Detect which cell encompasses the target text, then output its [x, y] center coordinate. 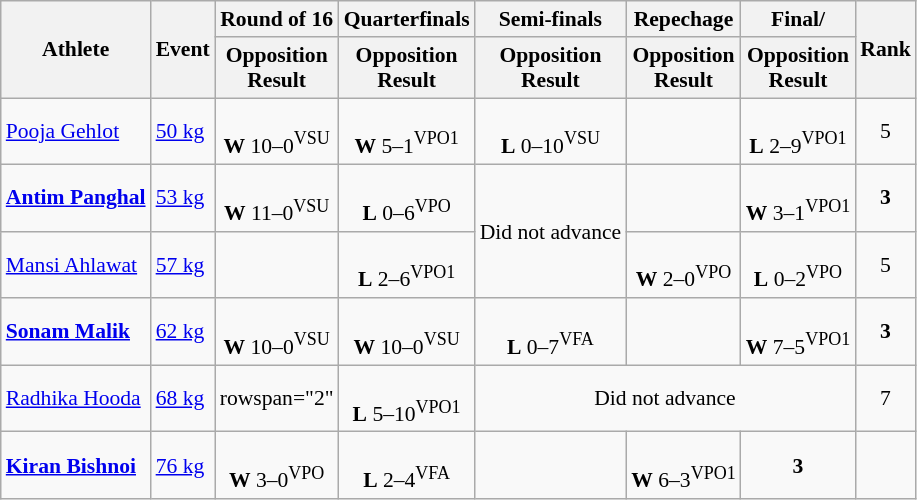
W 2–0VPO [684, 266]
W 3–0VPO [277, 466]
Rank [886, 50]
L 0–2VPO [798, 266]
Event [183, 50]
W 6–3VPO1 [684, 466]
Round of 16 [277, 19]
62 kg [183, 332]
W 7–5VPO1 [798, 332]
Kiran Bishnoi [76, 466]
L 2–9VPO1 [798, 132]
76 kg [183, 466]
L 2–4VFA [407, 466]
L 5–10VPO1 [407, 398]
Antim Panghal [76, 198]
L 2–6VPO1 [407, 266]
L 0–10VSU [551, 132]
53 kg [183, 198]
Radhika Hooda [76, 398]
W 11–0VSU [277, 198]
50 kg [183, 132]
Semi-finals [551, 19]
57 kg [183, 266]
7 [886, 398]
Mansi Ahlawat [76, 266]
L 0–7VFA [551, 332]
Final/ [798, 19]
Repechage [684, 19]
rowspan="2" [277, 398]
W 5–1VPO1 [407, 132]
Pooja Gehlot [76, 132]
W 3–1VPO1 [798, 198]
L 0–6VPO [407, 198]
Quarterfinals [407, 19]
68 kg [183, 398]
Athlete [76, 50]
Sonam Malik [76, 332]
